Extract the (X, Y) coordinate from the center of the cell holding the provided text.  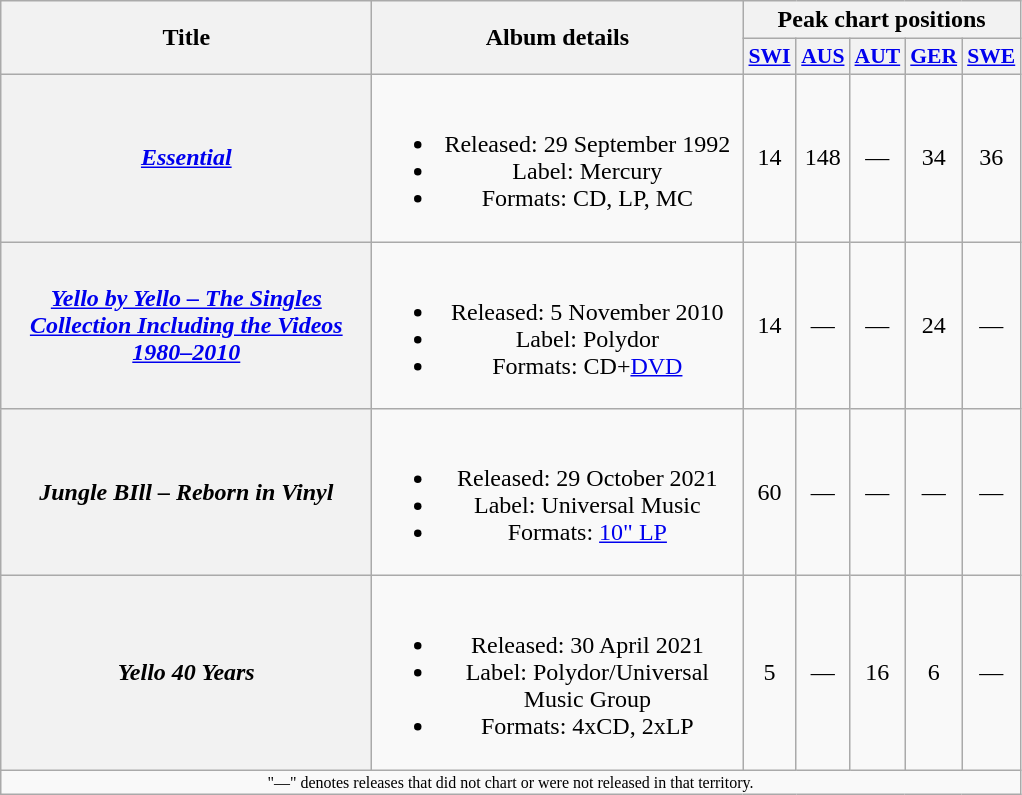
Released: 30 April 2021Label: Polydor/Universal Music GroupFormats: 4xCD, 2xLP (558, 673)
SWE (991, 57)
"—" denotes releases that did not chart or were not released in that territory. (511, 782)
Released: 29 September 1992Label: MercuryFormats: CD, LP, MC (558, 158)
SWI (770, 57)
34 (934, 158)
Peak chart positions (882, 20)
24 (934, 326)
Yello 40 Years (186, 673)
AUS (822, 57)
AUT (878, 57)
36 (991, 158)
Essential (186, 158)
Title (186, 38)
148 (822, 158)
16 (878, 673)
Album details (558, 38)
6 (934, 673)
GER (934, 57)
Released: 29 October 2021Label: Universal MusicFormats: 10" LP (558, 492)
Jungle BIll – Reborn in Vinyl (186, 492)
5 (770, 673)
60 (770, 492)
Yello by Yello – The Singles Collection Including the Videos 1980–2010 (186, 326)
Released: 5 November 2010Label: PolydorFormats: CD+DVD (558, 326)
